Determine the [X, Y] coordinate at the center of the cell enclosing the given text.  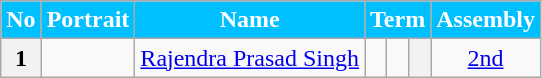
2nd [486, 58]
Name [250, 20]
Rajendra Prasad Singh [250, 58]
Portrait [88, 20]
Assembly [486, 20]
Term [398, 20]
No [21, 20]
1 [21, 58]
